Return [x, y] of the center of cell containing provided text 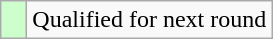
Qualified for next round [150, 20]
